Detect which cell encompasses the target text, then output its [x, y] center coordinate. 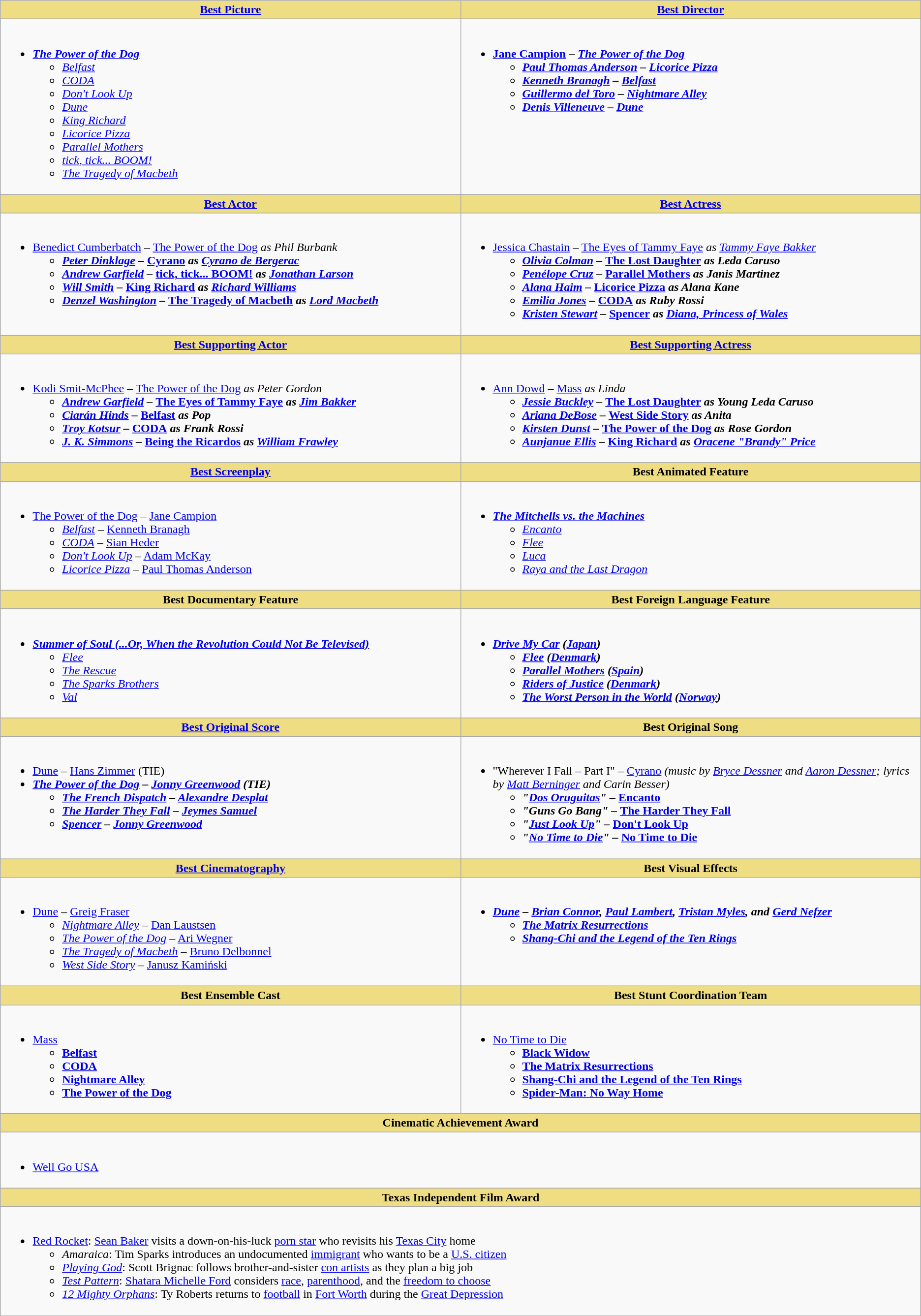
Best Visual Effects [691, 868]
The Power of the Dog – Jane CampionBelfast – Kenneth BranaghCODA – Sian HederDon't Look Up – Adam McKayLicorice Pizza – Paul Thomas Anderson [230, 535]
The Mitchells vs. the MachinesEncantoFleeLucaRaya and the Last Dragon [691, 535]
Best Cinematography [230, 868]
MassBelfastCODANightmare AlleyThe Power of the Dog [230, 1059]
Best Ensemble Cast [230, 996]
Best Supporting Actor [230, 345]
Best Original Score [230, 727]
Best Original Song [691, 727]
Cinematic Achievement Award [460, 1123]
Best Documentary Feature [230, 599]
No Time to DieBlack WidowThe Matrix ResurrectionsShang-Chi and the Legend of the Ten RingsSpider-Man: No Way Home [691, 1059]
Best Supporting Actress [691, 345]
Best Animated Feature [691, 472]
Best Picture [230, 10]
Well Go USA [460, 1160]
Dune – Brian Connor, Paul Lambert, Tristan Myles, and Gerd NefzerThe Matrix ResurrectionsShang-Chi and the Legend of the Ten Rings [691, 932]
The Power of the DogBelfastCODADon't Look UpDuneKing RichardLicorice PizzaParallel Motherstick, tick... BOOM!The Tragedy of Macbeth [230, 107]
Best Actress [691, 204]
Drive My Car (Japan)Flee (Denmark)Parallel Mothers (Spain)Riders of Justice (Denmark)The Worst Person in the World (Norway) [691, 663]
Best Director [691, 10]
Texas Independent Film Award [460, 1197]
Best Foreign Language Feature [691, 599]
Best Actor [230, 204]
Summer of Soul (...Or, When the Revolution Could Not Be Televised)FleeThe RescueThe Sparks BrothersVal [230, 663]
Best Stunt Coordination Team [691, 996]
Best Screenplay [230, 472]
